From the cell containing the given text, extract its center point as (x, y) coordinate. 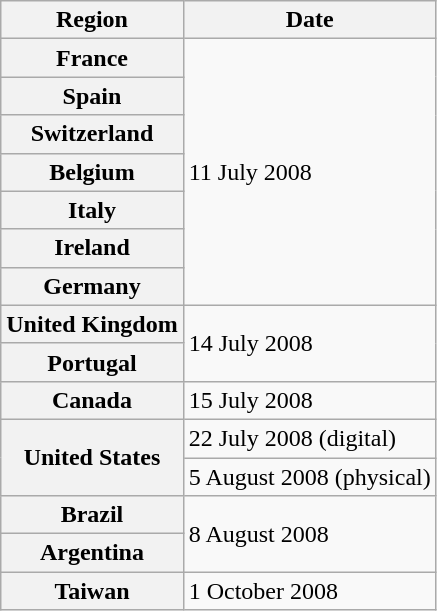
8 August 2008 (310, 534)
14 July 2008 (310, 343)
Italy (92, 210)
11 July 2008 (310, 172)
Portugal (92, 362)
5 August 2008 (physical) (310, 477)
Date (310, 20)
Argentina (92, 553)
Germany (92, 286)
15 July 2008 (310, 400)
Belgium (92, 172)
Region (92, 20)
Switzerland (92, 134)
United States (92, 457)
France (92, 58)
22 July 2008 (digital) (310, 438)
United Kingdom (92, 324)
Canada (92, 400)
Ireland (92, 248)
Spain (92, 96)
1 October 2008 (310, 591)
Taiwan (92, 591)
Brazil (92, 515)
